Return (x, y) of the center of cell containing provided text 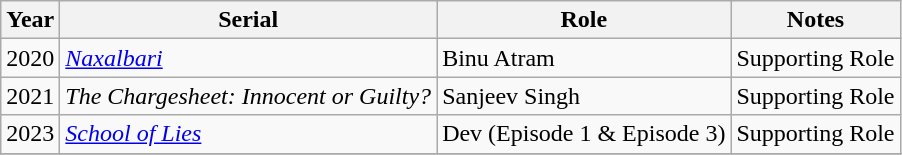
Sanjeev Singh (584, 96)
Year (30, 20)
Dev (Episode 1 & Episode 3) (584, 134)
2020 (30, 58)
2023 (30, 134)
Notes (816, 20)
Serial (248, 20)
The Chargesheet: Innocent or Guilty? (248, 96)
Naxalbari (248, 58)
Binu Atram (584, 58)
2021 (30, 96)
Role (584, 20)
School of Lies (248, 134)
